Provide the (x, y) coordinate of the cell's center where the given text is located.  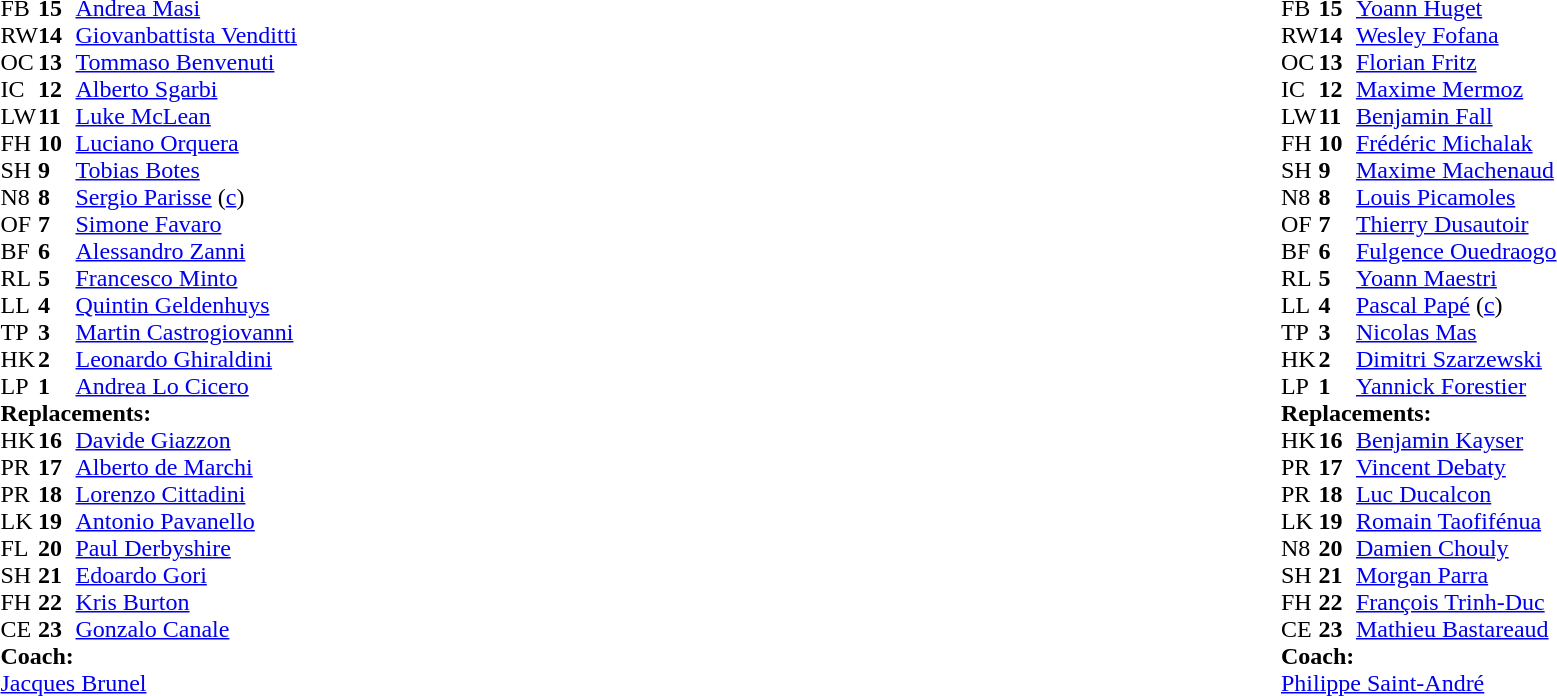
Dimitri Szarzewski (1456, 360)
Quintin Geldenhuys (187, 306)
Luciano Orquera (187, 144)
Benjamin Fall (1456, 116)
Nicolas Mas (1456, 332)
Edoardo Gori (187, 576)
Kris Burton (187, 602)
Vincent Debaty (1456, 468)
Damien Chouly (1456, 548)
Frédéric Michalak (1456, 144)
Benjamin Kayser (1456, 440)
Luke McLean (187, 116)
Thierry Dusautoir (1456, 224)
Pascal Papé (c) (1456, 306)
Francesco Minto (187, 278)
Simone Favaro (187, 224)
Maxime Mermoz (1456, 90)
Luc Ducalcon (1456, 494)
Fulgence Ouedraogo (1456, 252)
Tommaso Benvenuti (187, 62)
Mathieu Bastareaud (1456, 630)
Leonardo Ghiraldini (187, 360)
Martin Castrogiovanni (187, 332)
FL (19, 548)
Lorenzo Cittadini (187, 494)
Wesley Fofana (1456, 36)
Alessandro Zanni (187, 252)
Alberto Sgarbi (187, 90)
Sergio Parisse (c) (187, 198)
Davide Giazzon (187, 440)
Morgan Parra (1456, 576)
Antonio Pavanello (187, 522)
Giovanbattista Venditti (187, 36)
Yannick Forestier (1456, 386)
Alberto de Marchi (187, 468)
Tobias Botes (187, 170)
Yoann Maestri (1456, 278)
Gonzalo Canale (187, 630)
Andrea Lo Cicero (187, 386)
Louis Picamoles (1456, 198)
Romain Taofifénua (1456, 522)
François Trinh-Duc (1456, 602)
Florian Fritz (1456, 62)
Maxime Machenaud (1456, 170)
Paul Derbyshire (187, 548)
